Capture the cell that displays the provided text and extract its (x, y) central coordinate. 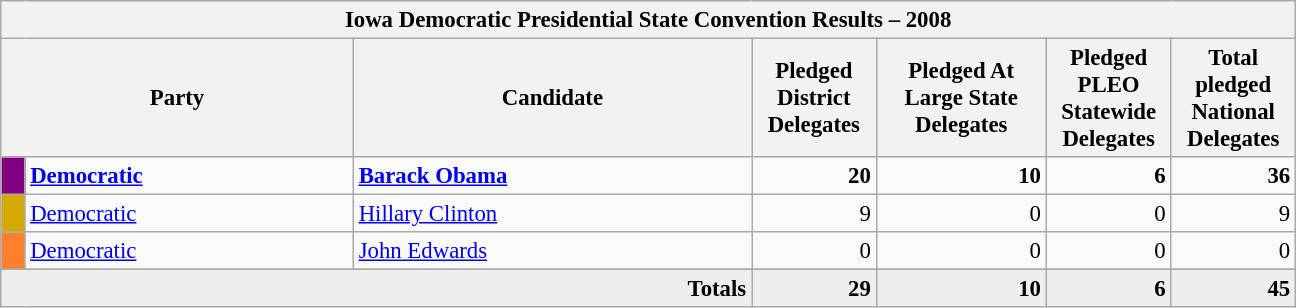
Pledged PLEO Statewide Delegates (1108, 98)
45 (1234, 289)
36 (1234, 176)
Barack Obama (552, 176)
Total pledged National Delegates (1234, 98)
Party (178, 98)
John Edwards (552, 251)
Iowa Democratic Presidential State Convention Results – 2008 (648, 20)
29 (814, 289)
Totals (376, 289)
Candidate (552, 98)
Pledged District Delegates (814, 98)
20 (814, 176)
Hillary Clinton (552, 214)
Pledged At Large State Delegates (961, 98)
